Locate the cell with the specified text and output its [x, y] center coordinate. 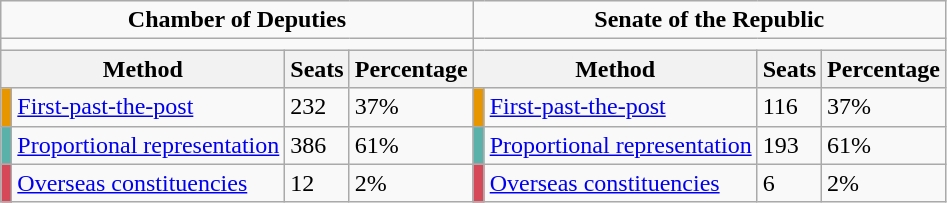
Senate of the Republic [709, 20]
Chamber of Deputies [237, 20]
12 [317, 183]
232 [317, 107]
193 [789, 145]
386 [317, 145]
116 [789, 107]
6 [789, 183]
